Return (x, y) of the center of cell containing provided text 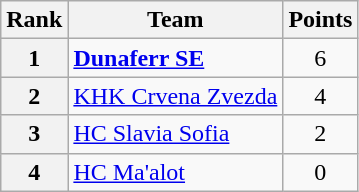
6 (320, 58)
3 (34, 134)
KHK Crvena Zvezda (176, 96)
Team (176, 20)
Points (320, 20)
HC Slavia Sofia (176, 134)
HC Ma'alot (176, 172)
Rank (34, 20)
0 (320, 172)
1 (34, 58)
Dunaferr SE (176, 58)
